Output the (X, Y) coordinate of the center of the cell containing the given text.  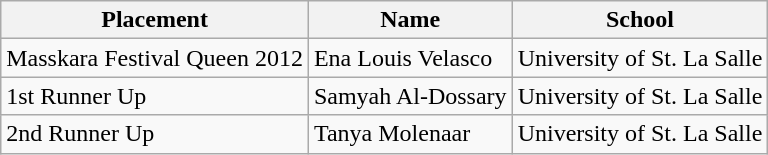
Masskara Festival Queen 2012 (155, 58)
Name (410, 20)
School (640, 20)
Placement (155, 20)
Tanya Molenaar (410, 134)
2nd Runner Up (155, 134)
1st Runner Up (155, 96)
Ena Louis Velasco (410, 58)
Samyah Al-Dossary (410, 96)
